Detect which cell encompasses the target text, then output its [x, y] center coordinate. 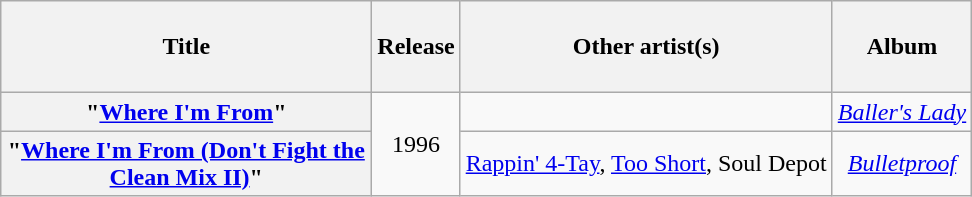
Album [902, 47]
Release [416, 47]
Other artist(s) [646, 47]
Rappin' 4-Tay, Too Short, Soul Depot [646, 164]
Title [186, 47]
Baller's Lady [902, 112]
"Where I'm From" [186, 112]
1996 [416, 144]
Bulletproof [902, 164]
"Where I'm From (Don't Fight the Clean Mix II)" [186, 164]
